Find where the given text appears and provide that cell's center as [X, Y] coordinate. 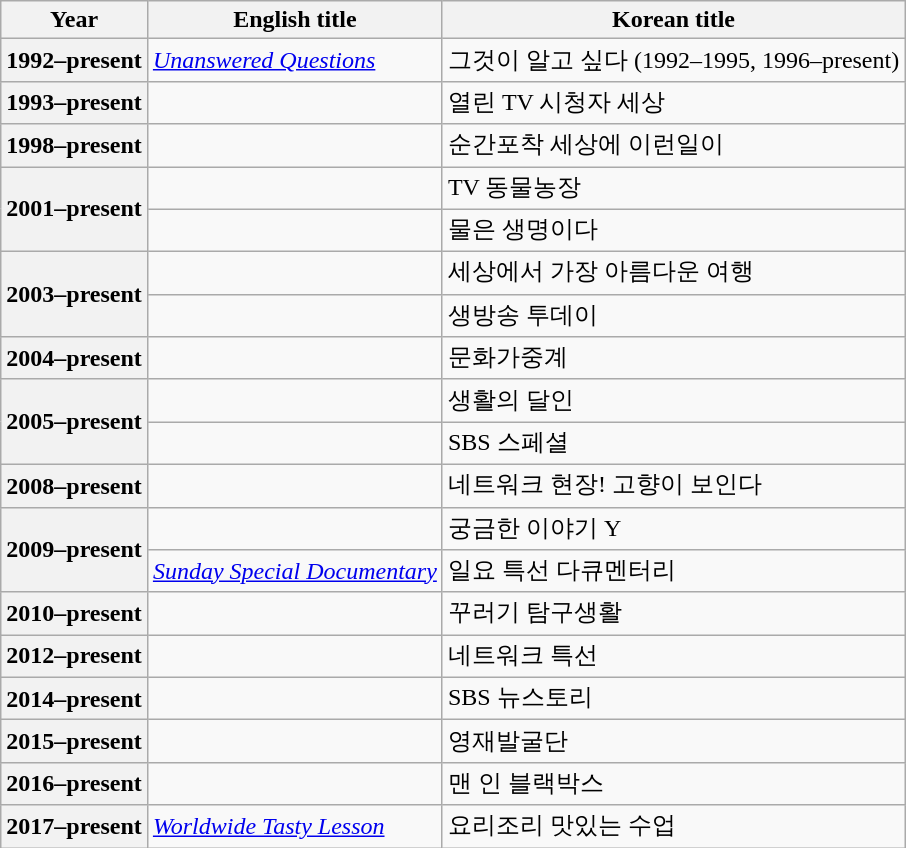
2016–present [74, 784]
2015–present [74, 742]
순간포착 세상에 이런일이 [673, 146]
생방송 투데이 [673, 316]
2005–present [74, 422]
2001–present [74, 208]
2003–present [74, 294]
요리조리 맛있는 수업 [673, 826]
꾸러기 탐구생활 [673, 614]
2004–present [74, 358]
그것이 알고 싶다 (1992–1995, 1996–present) [673, 60]
네트워크 특선 [673, 656]
1992–present [74, 60]
2014–present [74, 698]
일요 특선 다큐멘터리 [673, 572]
2010–present [74, 614]
Unanswered Questions [294, 60]
물은 생명이다 [673, 230]
Korean title [673, 20]
생활의 달인 [673, 400]
Sunday Special Documentary [294, 572]
Year [74, 20]
2012–present [74, 656]
Worldwide Tasty Lesson [294, 826]
2017–present [74, 826]
맨 인 블랙박스 [673, 784]
열린 TV 시청자 세상 [673, 102]
네트워크 현장! 고향이 보인다 [673, 486]
English title [294, 20]
SBS 뉴스토리 [673, 698]
1993–present [74, 102]
1998–present [74, 146]
SBS 스페셜 [673, 444]
궁금한 이야기 Y [673, 528]
TV 동물농장 [673, 188]
세상에서 가장 아름다운 여행 [673, 274]
2008–present [74, 486]
2009–present [74, 550]
영재발굴단 [673, 742]
문화가중계 [673, 358]
